Extract the [X, Y] coordinate from the center of the cell holding the provided text.  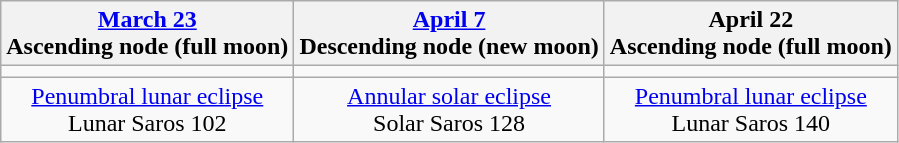
Penumbral lunar eclipseLunar Saros 140 [750, 110]
March 23Ascending node (full moon) [148, 34]
Penumbral lunar eclipseLunar Saros 102 [148, 110]
Annular solar eclipseSolar Saros 128 [449, 110]
April 22Ascending node (full moon) [750, 34]
April 7Descending node (new moon) [449, 34]
